Locate the cell with the specified text and output its (X, Y) center coordinate. 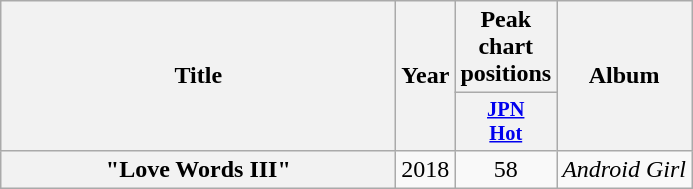
Title (198, 76)
2018 (426, 169)
Android Girl (624, 169)
"Love Words III" (198, 169)
Year (426, 76)
Peak chart positions (506, 47)
58 (506, 169)
JPNHot (506, 122)
Album (624, 76)
